Scan for the cell matching the given text and deliver its (x, y) coordinate at center. 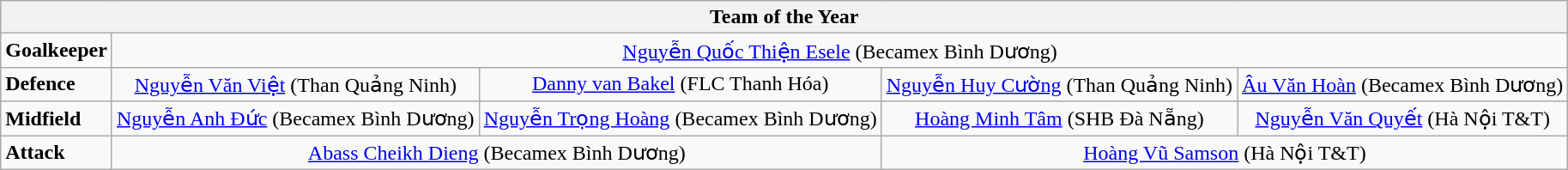
Nguyễn Văn Việt (Than Quảng Ninh) (295, 84)
Hoàng Minh Tâm (SHB Đà Nẵng) (1059, 118)
Nguyễn Văn Quyết (Hà Nội T&T) (1402, 118)
Attack (57, 153)
Midfield (57, 118)
Danny van Bakel (FLC Thanh Hóa) (680, 84)
Nguyễn Anh Đức (Becamex Bình Dương) (295, 118)
Nguyễn Huy Cường (Than Quảng Ninh) (1059, 84)
Nguyễn Trọng Hoàng (Becamex Bình Dương) (680, 118)
Goalkeeper (57, 51)
Abass Cheikh Dieng (Becamex Bình Dương) (496, 153)
Âu Văn Hoàn (Becamex Bình Dương) (1402, 84)
Team of the Year (784, 17)
Hoàng Vũ Samson (Hà Nội T&T) (1225, 153)
Defence (57, 84)
Nguyễn Quốc Thiện Esele (Becamex Bình Dương) (839, 51)
